Capture the cell that displays the provided text and extract its (x, y) central coordinate. 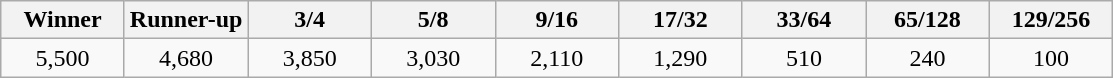
17/32 (681, 20)
3,030 (433, 58)
1,290 (681, 58)
2,110 (557, 58)
65/128 (928, 20)
5,500 (63, 58)
5/8 (433, 20)
9/16 (557, 20)
129/256 (1051, 20)
3/4 (310, 20)
Winner (63, 20)
240 (928, 58)
100 (1051, 58)
3,850 (310, 58)
33/64 (804, 20)
4,680 (186, 58)
Runner-up (186, 20)
510 (804, 58)
